Search for the cell housing the specified text and yield its (x, y) center coordinate. 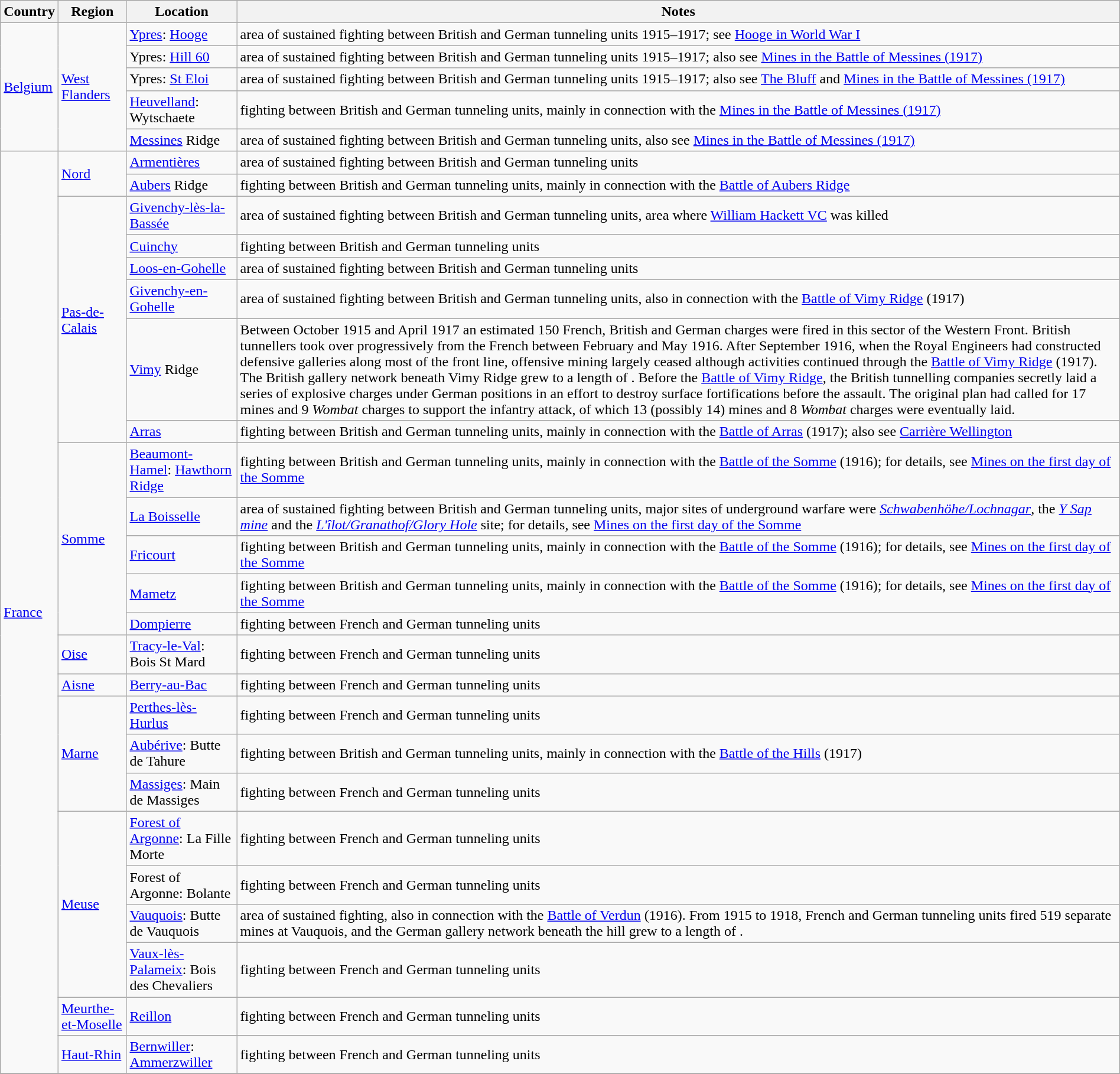
Loos-en-Gohelle (182, 268)
fighting between British and German tunneling units, mainly in connection with the Battle of Aubers Ridge (678, 185)
Armentières (182, 162)
fighting between British and German tunneling units (678, 246)
Tracy-le-Val: Bois St Mard (182, 655)
Ypres: St Eloi (182, 79)
Marne (92, 754)
Meuse (92, 904)
Haut-Rhin (92, 1055)
Somme (92, 539)
Givenchy-lès-la-Bassée (182, 215)
area of sustained fighting between British and German tunneling units, also see Mines in the Battle of Messines (1917) (678, 140)
Pas-de-Calais (92, 319)
Massiges: Main de Massiges (182, 792)
area of sustained fighting between British and German tunneling units, area where William Hackett VC was killed (678, 215)
Ypres: Hill 60 (182, 57)
Fricourt (182, 555)
Heuvelland: Wytschaete (182, 110)
Arras (182, 432)
Forest of Argonne: La Fille Morte (182, 838)
Aubers Ridge (182, 185)
Vimy Ridge (182, 369)
Meurthe-et-Moselle (92, 1016)
fighting between British and German tunneling units, mainly in connection with the Mines in the Battle of Messines (1917) (678, 110)
Messines Ridge (182, 140)
Notes (678, 12)
area of sustained fighting between British and German tunneling units 1915–1917; also see The Bluff and Mines in the Battle of Messines (1917) (678, 79)
France (30, 613)
Region (92, 12)
Ypres: Hooge (182, 34)
Forest of Argonne: Bolante (182, 885)
area of sustained fighting between British and German tunneling units 1915–1917; see Hooge in World War I (678, 34)
West Flanders (92, 87)
Bernwiller: Ammerzwiller (182, 1055)
Nord (92, 174)
Aubérive: Butte de Tahure (182, 754)
Berry-au-Bac (182, 685)
Country (30, 12)
Dompierre (182, 624)
fighting between British and German tunneling units, mainly in connection with the Battle of Arras (1917); also see Carrière Wellington (678, 432)
Beaumont-Hamel: Hawthorn Ridge (182, 470)
Aisne (92, 685)
Vaux-lès-Palameix: Bois des Chevaliers (182, 969)
Givenchy-en-Gohelle (182, 299)
fighting between British and German tunneling units, mainly in connection with the Battle of the Hills (1917) (678, 754)
area of sustained fighting between British and German tunneling units, also in connection with the Battle of Vimy Ridge (1917) (678, 299)
Belgium (30, 87)
Cuinchy (182, 246)
La Boisselle (182, 516)
Oise (92, 655)
Location (182, 12)
Reillon (182, 1016)
Mametz (182, 593)
area of sustained fighting between British and German tunneling units 1915–1917; also see Mines in the Battle of Messines (1917) (678, 57)
Vauquois: Butte de Vauquois (182, 923)
Perthes-lès-Hurlus (182, 715)
